For the text-containing cell, return its midpoint in (X, Y) coordinate format. 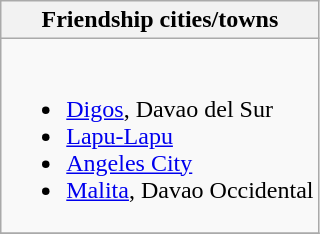
Friendship cities/towns (160, 20)
Digos, Davao del SurLapu-LapuAngeles CityMalita, Davao Occidental (160, 136)
